Output the [X, Y] coordinate of the center of the cell containing the given text.  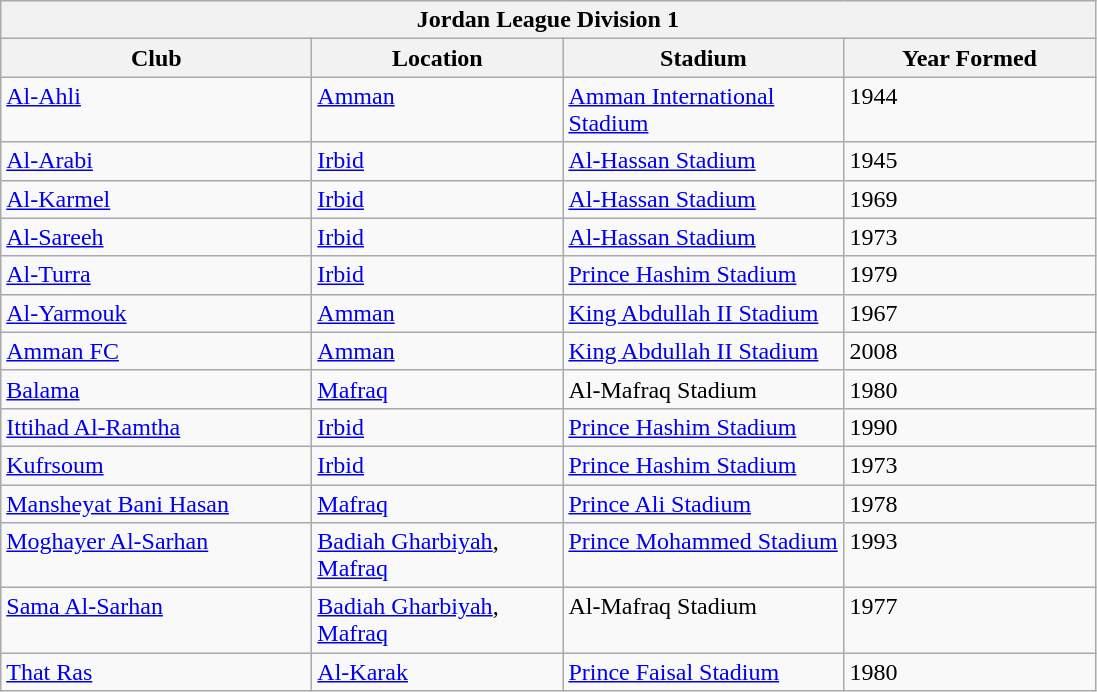
Mansheyat Bani Hasan [156, 503]
Al-Yarmouk [156, 313]
Year Formed [970, 58]
1967 [970, 313]
Al-Karmel [156, 199]
1993 [970, 556]
2008 [970, 351]
1944 [970, 110]
1978 [970, 503]
Al-Sareeh [156, 237]
1979 [970, 275]
Al-Karak [438, 672]
Club [156, 58]
1990 [970, 427]
1977 [970, 620]
Ittihad Al-Ramtha [156, 427]
That Ras [156, 672]
Al-Turra [156, 275]
Kufrsoum [156, 465]
Sama Al-Sarhan [156, 620]
Prince Faisal Stadium [704, 672]
Prince Ali Stadium [704, 503]
Stadium [704, 58]
Al-Arabi [156, 161]
Amman International Stadium [704, 110]
Jordan League Division 1 [548, 20]
Al-Ahli [156, 110]
Amman FC [156, 351]
Balama [156, 389]
1969 [970, 199]
Moghayer Al-Sarhan [156, 556]
Location [438, 58]
1945 [970, 161]
Prince Mohammed Stadium [704, 556]
